Return the [X, Y] coordinate for the center point of the cell that contains the specified text.  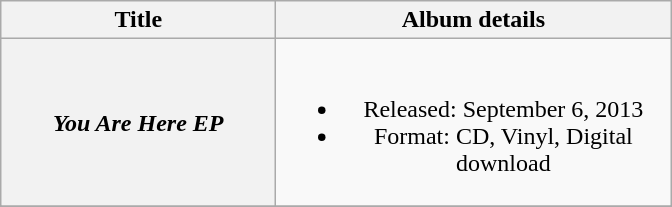
Album details [474, 20]
Title [138, 20]
Released: September 6, 2013Format: CD, Vinyl, Digital download [474, 122]
You Are Here EP [138, 122]
